Output the [X, Y] coordinate of the center of the cell containing the given text.  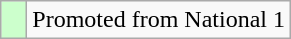
Promoted from National 1 [159, 20]
